Scan for the cell matching the given text and deliver its [x, y] coordinate at center. 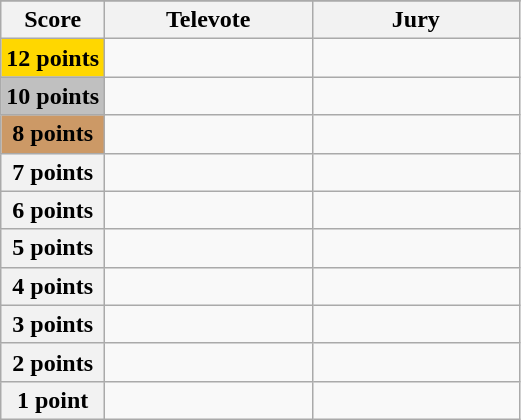
8 points [53, 134]
Jury [416, 20]
5 points [53, 248]
4 points [53, 286]
10 points [53, 96]
3 points [53, 324]
7 points [53, 172]
Televote [209, 20]
6 points [53, 210]
12 points [53, 58]
1 point [53, 400]
2 points [53, 362]
Score [53, 20]
